From the cell containing the given text, extract its center point as (x, y) coordinate. 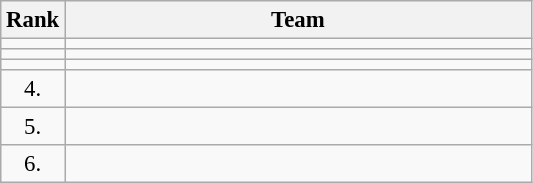
5. (33, 127)
Rank (33, 20)
Team (298, 20)
4. (33, 89)
